Extract the (X, Y) coordinate from the center of the cell holding the provided text.  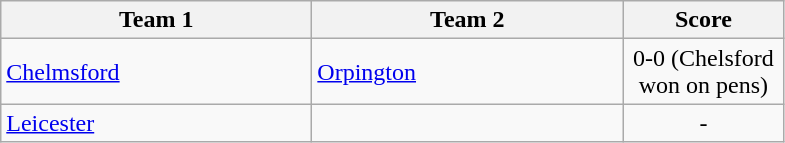
Team 1 (156, 20)
Score (704, 20)
Leicester (156, 123)
Orpington (468, 72)
- (704, 123)
0-0 (Chelsford won on pens) (704, 72)
Team 2 (468, 20)
Chelmsford (156, 72)
